Return the [x, y] coordinate for the center point of the cell that contains the specified text.  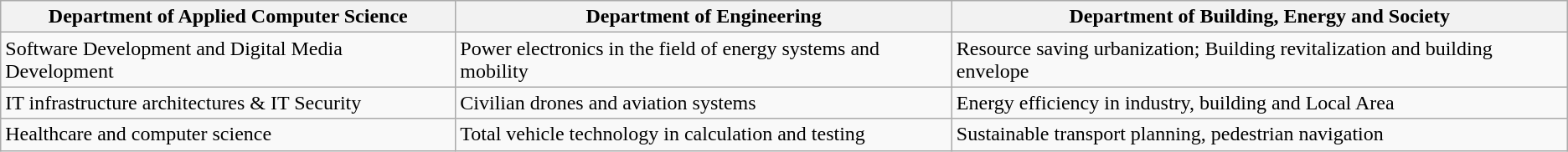
Civilian drones and aviation systems [704, 103]
Software Development and Digital Media Development [228, 60]
Healthcare and computer science [228, 134]
Sustainable transport planning, pedestrian navigation [1260, 134]
Energy efficiency in industry, building and Local Area [1260, 103]
Department of Building, Energy and Society [1260, 17]
Resource saving urbanization; Building revitalization and building envelope [1260, 60]
IT infrastructure architectures & IT Security [228, 103]
Department of Engineering [704, 17]
Department of Applied Computer Science [228, 17]
Total vehicle technology in calculation and testing [704, 134]
Power electronics in the field of energy systems and mobility [704, 60]
